For the text-containing cell, return its midpoint in (x, y) coordinate format. 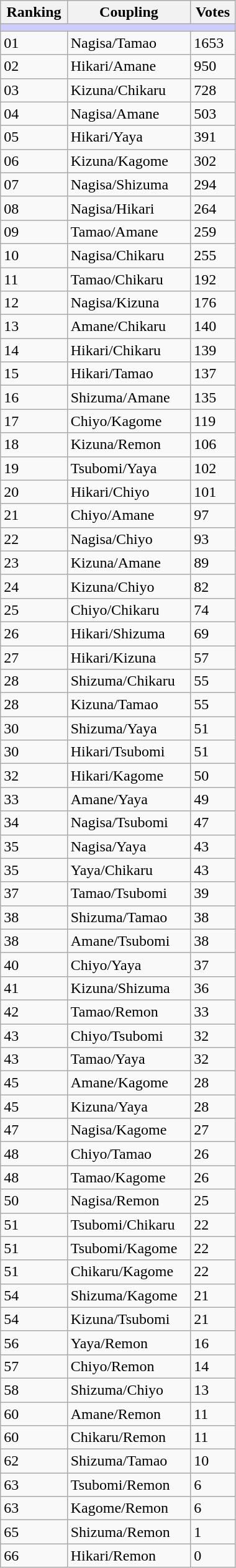
41 (34, 988)
106 (213, 445)
728 (213, 90)
Chiyo/Amane (129, 515)
89 (213, 563)
Chikaru/Remon (129, 1438)
Hikari/Amane (129, 66)
176 (213, 303)
Tamao/Remon (129, 1012)
02 (34, 66)
Chiyo/Yaya (129, 964)
137 (213, 374)
Amane/Tsubomi (129, 941)
Kizuna/Yaya (129, 1107)
Nagisa/Yaya (129, 846)
Yaya/Chikaru (129, 870)
04 (34, 114)
Nagisa/Amane (129, 114)
Nagisa/Remon (129, 1201)
Tsubomi/Remon (129, 1485)
Chiyo/Chikaru (129, 610)
Nagisa/Hikari (129, 208)
503 (213, 114)
Tamao/Chikaru (129, 279)
23 (34, 563)
Kizuna/Kagome (129, 161)
56 (34, 1343)
Kizuna/Tamao (129, 705)
264 (213, 208)
Kizuna/Chiyo (129, 586)
36 (213, 988)
34 (34, 823)
Tamao/Amane (129, 232)
Tsubomi/Yaya (129, 468)
Shizuma/Remon (129, 1532)
302 (213, 161)
Hikari/Remon (129, 1556)
Tamao/Tsubomi (129, 894)
19 (34, 468)
Amane/Remon (129, 1414)
15 (34, 374)
Kizuna/Remon (129, 445)
1653 (213, 43)
49 (213, 799)
140 (213, 327)
12 (34, 303)
82 (213, 586)
Tsubomi/Kagome (129, 1248)
Nagisa/Kizuna (129, 303)
Hikari/Kizuna (129, 658)
09 (34, 232)
391 (213, 137)
1 (213, 1532)
Nagisa/Tsubomi (129, 823)
Nagisa/Tamao (129, 43)
06 (34, 161)
Chiyo/Tsubomi (129, 1035)
101 (213, 492)
03 (34, 90)
17 (34, 421)
Hikari/Kagome (129, 776)
Tsubomi/Chikaru (129, 1225)
Hikari/Chikaru (129, 350)
Nagisa/Chikaru (129, 255)
Coupling (129, 12)
Shizuma/Chiyo (129, 1390)
Kizuna/Shizuma (129, 988)
Shizuma/Kagome (129, 1295)
58 (34, 1390)
01 (34, 43)
74 (213, 610)
Amane/Kagome (129, 1083)
Amane/Yaya (129, 799)
Nagisa/Shizuma (129, 184)
Kizuna/Tsubomi (129, 1319)
Shizuma/Yaya (129, 728)
Hikari/Yaya (129, 137)
102 (213, 468)
69 (213, 633)
Ranking (34, 12)
0 (213, 1556)
Shizuma/Amane (129, 397)
05 (34, 137)
119 (213, 421)
08 (34, 208)
Chikaru/Kagome (129, 1272)
Hikari/Tamao (129, 374)
20 (34, 492)
135 (213, 397)
Amane/Chikaru (129, 327)
42 (34, 1012)
Hikari/Tsubomi (129, 752)
07 (34, 184)
Chiyo/Tamao (129, 1154)
66 (34, 1556)
93 (213, 539)
Tamao/Yaya (129, 1059)
Shizuma/Chikaru (129, 681)
Kizuna/Amane (129, 563)
Yaya/Remon (129, 1343)
39 (213, 894)
Chiyo/Kagome (129, 421)
40 (34, 964)
Nagisa/Chiyo (129, 539)
Hikari/Shizuma (129, 633)
255 (213, 255)
Kizuna/Chikaru (129, 90)
192 (213, 279)
Tamao/Kagome (129, 1177)
97 (213, 515)
18 (34, 445)
Hikari/Chiyo (129, 492)
259 (213, 232)
62 (34, 1461)
65 (34, 1532)
950 (213, 66)
294 (213, 184)
Kagome/Remon (129, 1508)
24 (34, 586)
Nagisa/Kagome (129, 1130)
139 (213, 350)
Chiyo/Remon (129, 1366)
Votes (213, 12)
